Return [x, y] of the center of cell containing provided text 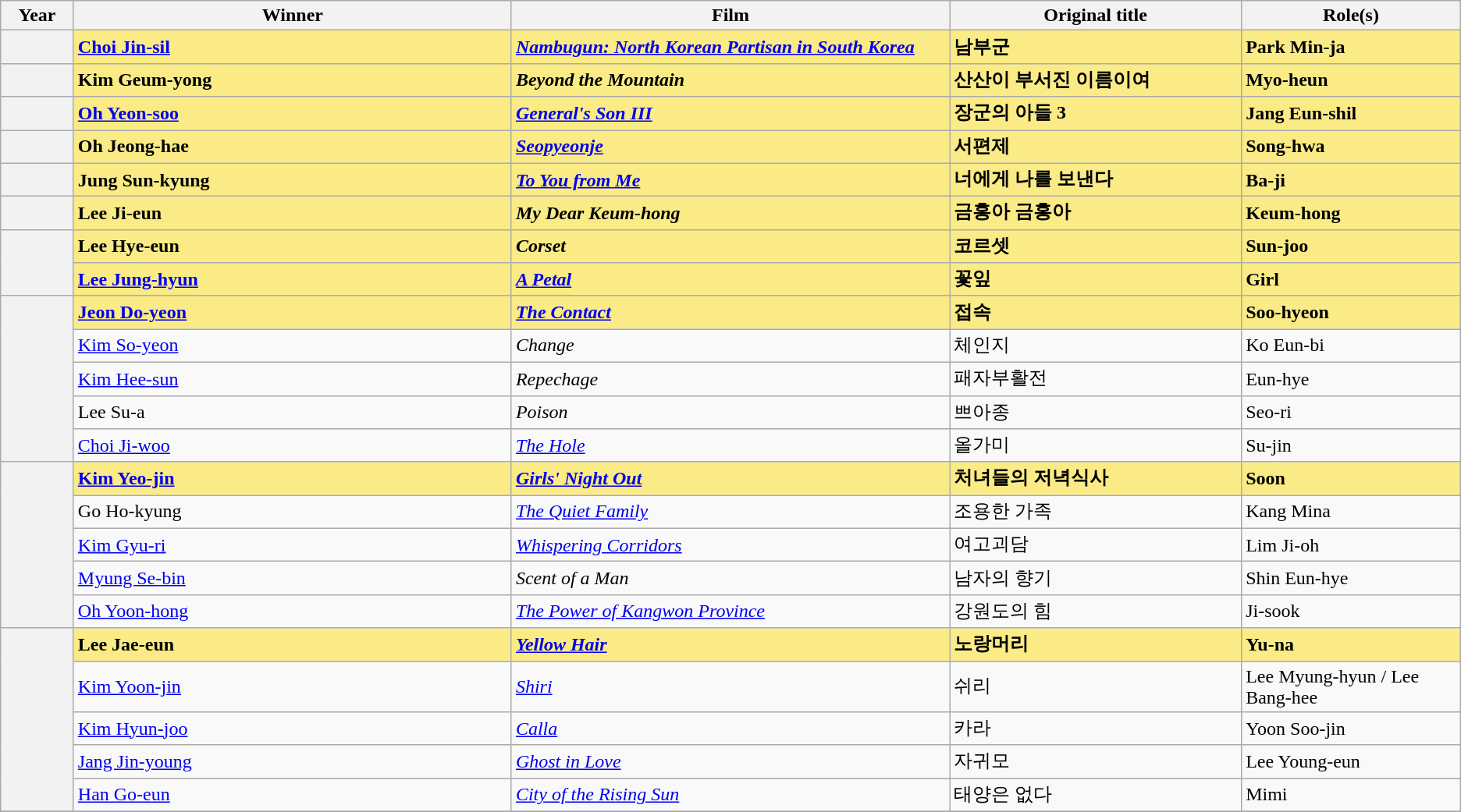
To You from Me [730, 179]
Jang Jin-young [292, 761]
Film [730, 16]
처녀들의 저녁식사 [1096, 479]
산산이 부서진 이름이여 [1096, 80]
Ghost in Love [730, 761]
남자의 향기 [1096, 579]
강원도의 힘 [1096, 612]
Sun-joo [1352, 246]
Ba-ji [1352, 179]
Seo-ri [1352, 412]
Kim So-yeon [292, 346]
Oh Yeon-soo [292, 114]
Ji-sook [1352, 612]
Role(s) [1352, 16]
Year [37, 16]
Yoon Soo-jin [1352, 729]
Poison [730, 412]
Girls' Night Out [730, 479]
너에게 나를 보낸다 [1096, 179]
Park Min-ja [1352, 47]
Kim Yoon-jin [292, 686]
Soo-hyeon [1352, 312]
Han Go-eun [292, 796]
Song-hwa [1352, 147]
Kang Mina [1352, 512]
Go Ho-kyung [292, 512]
Original title [1096, 16]
Jung Sun-kyung [292, 179]
Myung Se-bin [292, 579]
Myo-heun [1352, 80]
Winner [292, 16]
조용한 가족 [1096, 512]
Oh Yoon-hong [292, 612]
Yu-na [1352, 644]
태양은 없다 [1096, 796]
Shin Eun-hye [1352, 579]
Kim Hee-sun [292, 379]
Calla [730, 729]
Beyond the Mountain [730, 80]
여고괴담 [1096, 544]
쉬리 [1096, 686]
체인지 [1096, 346]
Scent of a Man [730, 579]
Lee Jae-eun [292, 644]
Whispering Corridors [730, 544]
꽃잎 [1096, 279]
The Hole [730, 446]
The Contact [730, 312]
Seopyeonje [730, 147]
Eun-hye [1352, 379]
Kim Geum-yong [292, 80]
Choi Jin-sil [292, 47]
Keum-hong [1352, 214]
Corset [730, 246]
코르셋 [1096, 246]
Choi Ji-woo [292, 446]
Su-jin [1352, 446]
패자부활전 [1096, 379]
Jeon Do-yeon [292, 312]
Change [730, 346]
남부군 [1096, 47]
Lee Young-eun [1352, 761]
Girl [1352, 279]
접속 [1096, 312]
A Petal [730, 279]
Mimi [1352, 796]
Lee Myung-hyun / Lee Bang-hee [1352, 686]
자귀모 [1096, 761]
Yellow Hair [730, 644]
노랑머리 [1096, 644]
Nambugun: North Korean Partisan in South Korea [730, 47]
서편제 [1096, 147]
Lee Hye-eun [292, 246]
Oh Jeong-hae [292, 147]
Ko Eun-bi [1352, 346]
Kim Gyu-ri [292, 544]
Repechage [730, 379]
Kim Yeo-jin [292, 479]
장군의 아들 3 [1096, 114]
쁘아종 [1096, 412]
Shiri [730, 686]
General's Son III [730, 114]
Lee Ji-eun [292, 214]
My Dear Keum-hong [730, 214]
City of the Rising Sun [730, 796]
카라 [1096, 729]
Lee Su-a [292, 412]
The Power of Kangwon Province [730, 612]
Lim Ji-oh [1352, 544]
The Quiet Family [730, 512]
Soon [1352, 479]
Jang Eun-shil [1352, 114]
Kim Hyun-joo [292, 729]
올가미 [1096, 446]
금홍아 금홍아 [1096, 214]
Lee Jung-hyun [292, 279]
